Pinpoint the cell where the given text exists, returning its (X, Y) midpoint coordinate. 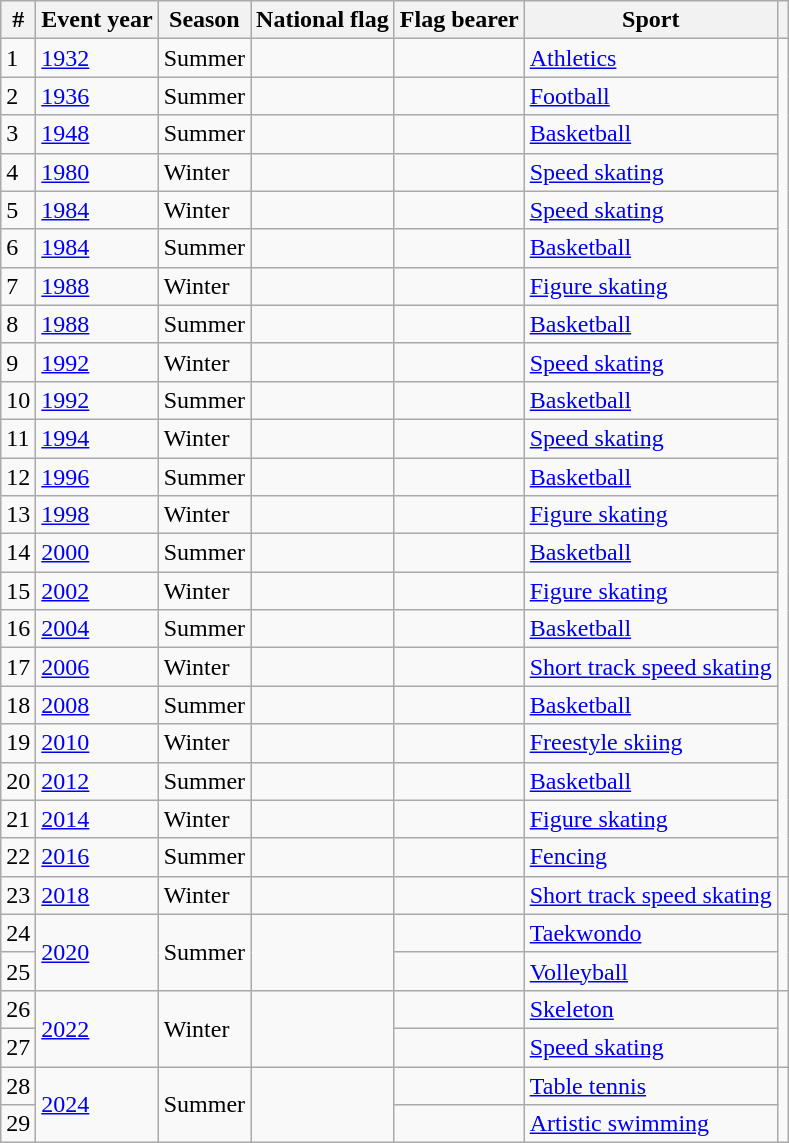
5 (18, 210)
20 (18, 781)
1 (18, 58)
2012 (97, 781)
Fencing (650, 857)
7 (18, 286)
2014 (97, 819)
21 (18, 819)
22 (18, 857)
Freestyle skiing (650, 743)
12 (18, 477)
Flag bearer (459, 20)
1980 (97, 172)
26 (18, 1009)
25 (18, 971)
Athletics (650, 58)
11 (18, 438)
1996 (97, 477)
Table tennis (650, 1085)
2004 (97, 629)
Football (650, 96)
2018 (97, 895)
6 (18, 248)
Season (204, 20)
Event year (97, 20)
1994 (97, 438)
Taekwondo (650, 933)
Artistic swimming (650, 1124)
28 (18, 1085)
2024 (97, 1104)
2008 (97, 705)
2002 (97, 591)
23 (18, 895)
4 (18, 172)
27 (18, 1047)
Skeleton (650, 1009)
9 (18, 362)
2 (18, 96)
National flag (323, 20)
2016 (97, 857)
15 (18, 591)
Sport (650, 20)
2000 (97, 553)
19 (18, 743)
2022 (97, 1028)
16 (18, 629)
# (18, 20)
8 (18, 324)
Volleyball (650, 971)
24 (18, 933)
3 (18, 134)
10 (18, 400)
2006 (97, 667)
13 (18, 515)
14 (18, 553)
18 (18, 705)
1948 (97, 134)
2010 (97, 743)
1998 (97, 515)
29 (18, 1124)
2020 (97, 952)
1936 (97, 96)
1932 (97, 58)
17 (18, 667)
